Determine the (x, y) coordinate at the center of the cell enclosing the given text.  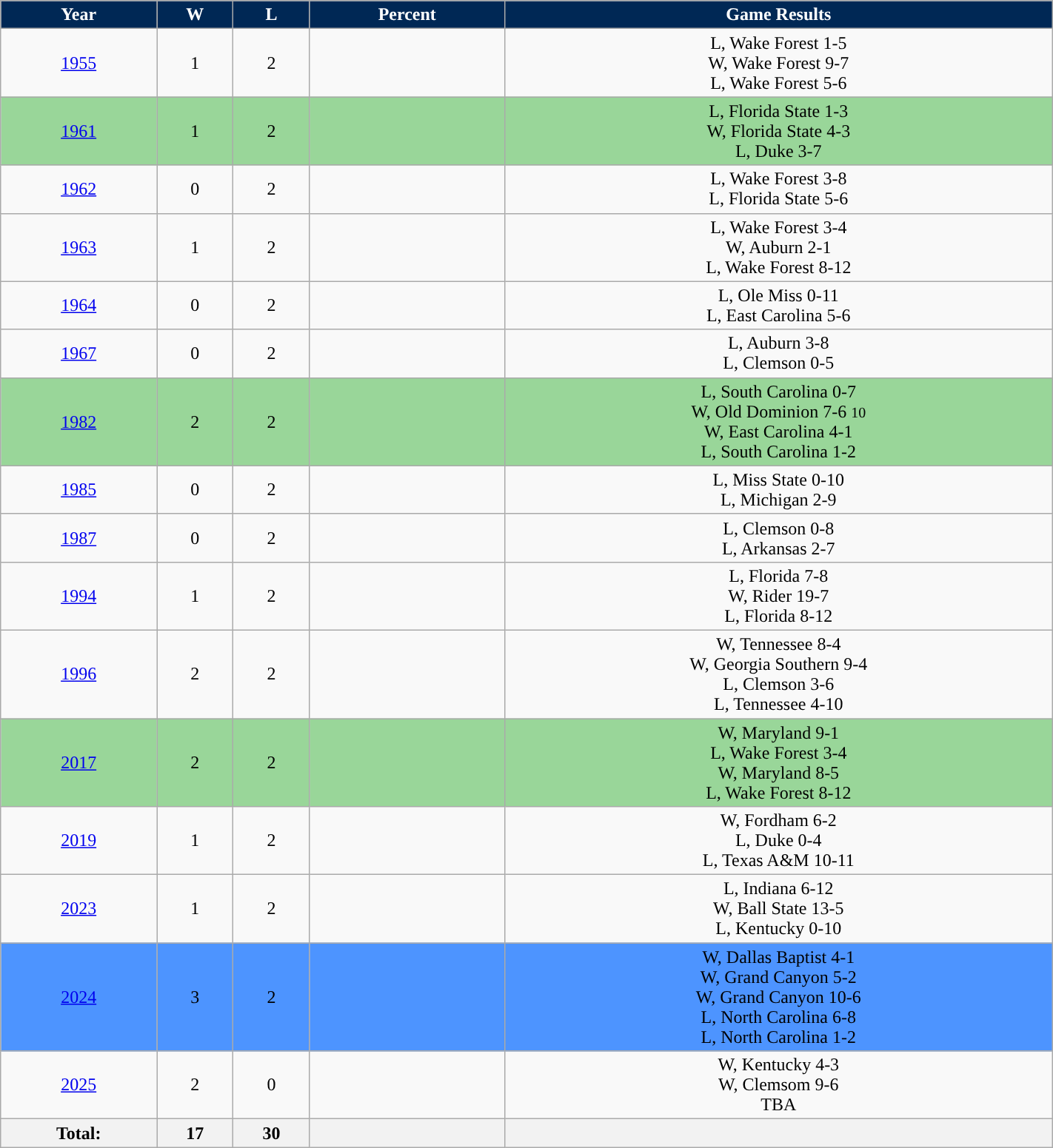
1962 (78, 189)
1985 (78, 490)
W (195, 15)
L, South Carolina 0-7 W, Old Dominion 7-6 10 W, East Carolina 4-1 L, South Carolina 1-2 (778, 422)
Percent (407, 15)
1964 (78, 305)
W, Dallas Baptist 4-1 W, Grand Canyon 5-2W, Grand Canyon 10-6 L, North Carolina 6-8 L, North Carolina 1-2 (778, 997)
W, Maryland 9-1 L, Wake Forest 3-4 W, Maryland 8-5 L, Wake Forest 8-12 (778, 762)
1955 (78, 63)
Year (78, 15)
1963 (78, 247)
L, Wake Forest 1-5 W, Wake Forest 9-7 L, Wake Forest 5-6 (778, 63)
1967 (78, 354)
L (271, 15)
1982 (78, 422)
1994 (78, 596)
Total: (78, 1133)
W, Kentucky 4-3 W, Clemsom 9-6 TBA (778, 1085)
1987 (78, 537)
2019 (78, 841)
L, Florida 7-8 W, Rider 19-7 L, Florida 8-12 (778, 596)
L, Ole Miss 0-11 L, East Carolina 5-6 (778, 305)
30 (271, 1133)
1996 (78, 674)
3 (195, 997)
W, Tennessee 8-4 W, Georgia Southern 9-4 L, Clemson 3-6 L, Tennessee 4-10 (778, 674)
L, Wake Forest 3-4 W, Auburn 2-1 L, Wake Forest 8-12 (778, 247)
2025 (78, 1085)
L, Clemson 0-8 L, Arkansas 2-7 (778, 537)
2024 (78, 997)
L, Wake Forest 3-8 L, Florida State 5-6 (778, 189)
L, Miss State 0-10 L, Michigan 2-9 (778, 490)
Game Results (778, 15)
L, Auburn 3-8 L, Clemson 0-5 (778, 354)
17 (195, 1133)
L, Indiana 6-12 W, Ball State 13-5 L, Kentucky 0-10 (778, 909)
W, Fordham 6-2L, Duke 0-4 L, Texas A&M 10-11 (778, 841)
1961 (78, 131)
L, Florida State 1-3 W, Florida State 4-3 L, Duke 3-7 (778, 131)
2017 (78, 762)
2023 (78, 909)
